Determine the (x, y) coordinate at the center of the cell enclosing the given text.  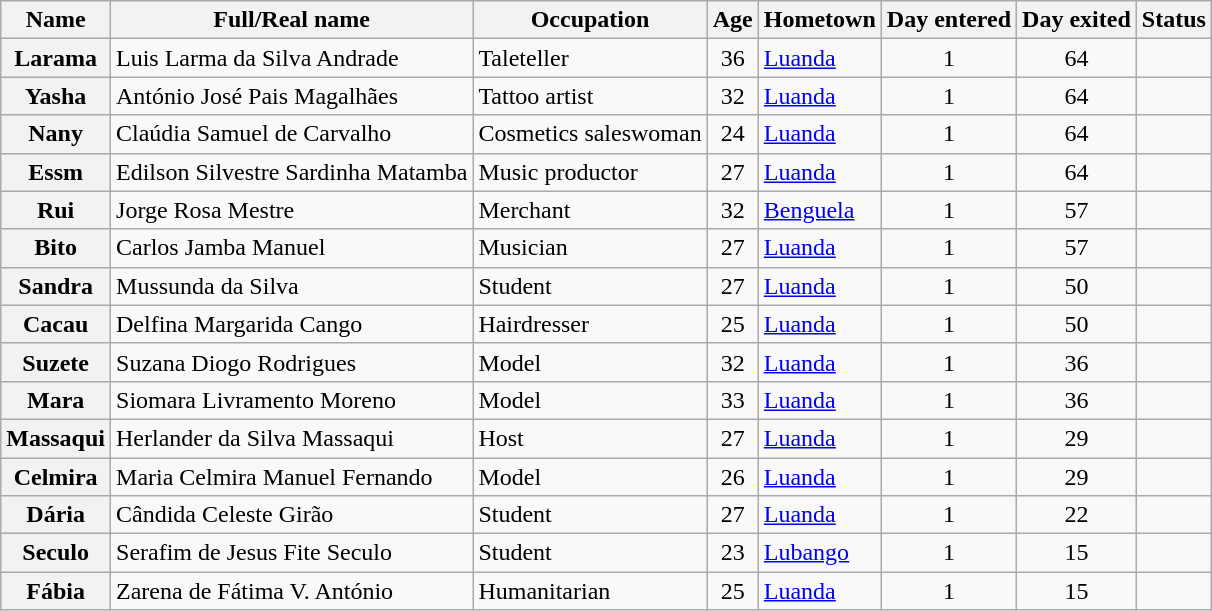
Taleteller (590, 58)
Edilson Silvestre Sardinha Matamba (292, 172)
Fábia (56, 591)
Hometown (820, 20)
Massaqui (56, 438)
Bito (56, 248)
Status (1174, 20)
23 (732, 553)
Dária (56, 515)
Lubango (820, 553)
Benguela (820, 210)
Essm (56, 172)
Celmira (56, 477)
Nany (56, 134)
Zarena de Fátima V. António (292, 591)
Full/Real name (292, 20)
24 (732, 134)
33 (732, 400)
Rui (56, 210)
Cosmetics saleswoman (590, 134)
26 (732, 477)
Age (732, 20)
Delfina Margarida Cango (292, 324)
Herlander da Silva Massaqui (292, 438)
Mussunda da Silva (292, 286)
Serafim de Jesus Fite Seculo (292, 553)
Occupation (590, 20)
22 (1077, 515)
Name (56, 20)
António José Pais Magalhães (292, 96)
Humanitarian (590, 591)
Mara (56, 400)
Music productor (590, 172)
Day exited (1077, 20)
Siomara Livramento Moreno (292, 400)
Suzana Diogo Rodrigues (292, 362)
Cândida Celeste Girão (292, 515)
Maria Celmira Manuel Fernando (292, 477)
Jorge Rosa Mestre (292, 210)
Day entered (948, 20)
Claúdia Samuel de Carvalho (292, 134)
Luis Larma da Silva Andrade (292, 58)
Host (590, 438)
Tattoo artist (590, 96)
Carlos Jamba Manuel (292, 248)
Hairdresser (590, 324)
Merchant (590, 210)
Larama (56, 58)
Suzete (56, 362)
Musician (590, 248)
Cacau (56, 324)
Seculo (56, 553)
Sandra (56, 286)
Yasha (56, 96)
